Provide the (X, Y) coordinate of the cell's center where the given text is located.  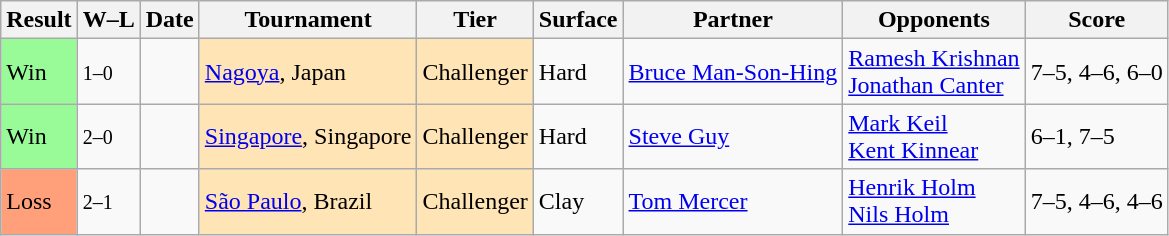
Tom Mercer (733, 202)
7–5, 4–6, 6–0 (1096, 72)
1–0 (108, 72)
Henrik Holm Nils Holm (934, 202)
7–5, 4–6, 4–6 (1096, 202)
São Paulo, Brazil (308, 202)
Steve Guy (733, 136)
Result (39, 20)
Bruce Man-Son-Hing (733, 72)
Tournament (308, 20)
Nagoya, Japan (308, 72)
Ramesh Krishnan Jonathan Canter (934, 72)
Partner (733, 20)
Clay (578, 202)
Score (1096, 20)
Tier (475, 20)
6–1, 7–5 (1096, 136)
Mark Keil Kent Kinnear (934, 136)
2–0 (108, 136)
Opponents (934, 20)
Singapore, Singapore (308, 136)
Surface (578, 20)
2–1 (108, 202)
Loss (39, 202)
Date (170, 20)
W–L (108, 20)
